Return [X, Y] of the center of cell containing provided text 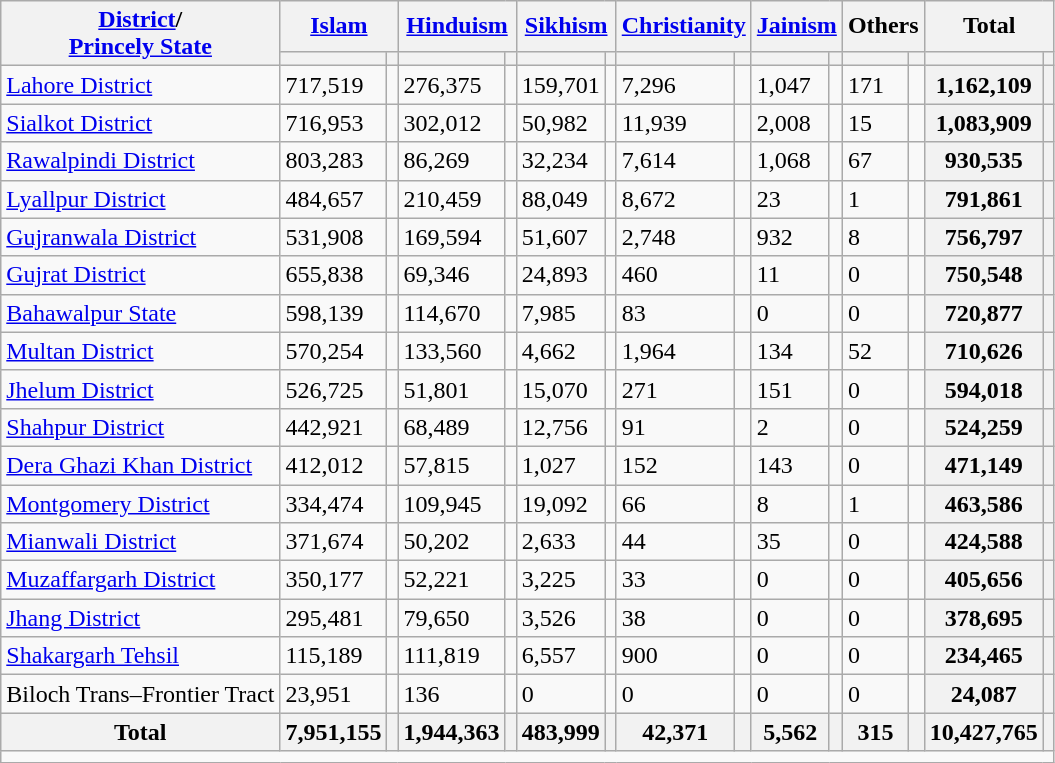
Mianwali District [140, 542]
42,371 [675, 732]
Others [883, 26]
38 [675, 618]
Biloch Trans–Frontier Tract [140, 694]
1,027 [560, 465]
7,614 [675, 161]
Gujranwala District [140, 237]
11 [790, 275]
Dera Ghazi Khan District [140, 465]
710,626 [984, 351]
483,999 [560, 732]
24,893 [560, 275]
900 [675, 656]
143 [790, 465]
463,586 [984, 503]
531,908 [334, 237]
Islam [339, 26]
23 [790, 199]
1,068 [790, 161]
460 [675, 275]
86,269 [452, 161]
Hinduism [457, 26]
234,465 [984, 656]
111,819 [452, 656]
52,221 [452, 580]
Montgomery District [140, 503]
66 [675, 503]
35 [790, 542]
2,633 [560, 542]
295,481 [334, 618]
District/Princely State [140, 34]
Gujrat District [140, 275]
371,674 [334, 542]
15 [875, 123]
151 [790, 389]
69,346 [452, 275]
655,838 [334, 275]
Muzaffargarh District [140, 580]
471,149 [984, 465]
50,982 [560, 123]
Jhelum District [140, 389]
Multan District [140, 351]
Sikhism [566, 26]
598,139 [334, 313]
5,562 [790, 732]
Sialkot District [140, 123]
Jhang District [140, 618]
10,427,765 [984, 732]
424,588 [984, 542]
133,560 [452, 351]
7,951,155 [334, 732]
1,944,363 [452, 732]
594,018 [984, 389]
4,662 [560, 351]
1,162,109 [984, 85]
Bahawalpur State [140, 313]
526,725 [334, 389]
57,815 [452, 465]
2 [790, 427]
159,701 [560, 85]
136 [452, 694]
405,656 [984, 580]
750,548 [984, 275]
32,234 [560, 161]
134 [790, 351]
88,049 [560, 199]
570,254 [334, 351]
44 [675, 542]
2,748 [675, 237]
791,861 [984, 199]
50,202 [452, 542]
24,087 [984, 694]
Rawalpindi District [140, 161]
932 [790, 237]
2,008 [790, 123]
152 [675, 465]
23,951 [334, 694]
7,985 [560, 313]
51,607 [560, 237]
315 [875, 732]
169,594 [452, 237]
171 [875, 85]
350,177 [334, 580]
334,474 [334, 503]
91 [675, 427]
33 [675, 580]
302,012 [452, 123]
716,953 [334, 123]
12,756 [560, 427]
1,047 [790, 85]
276,375 [452, 85]
Lyallpur District [140, 199]
Shahpur District [140, 427]
67 [875, 161]
717,519 [334, 85]
109,945 [452, 503]
Shakargarh Tehsil [140, 656]
52 [875, 351]
11,939 [675, 123]
6,557 [560, 656]
1,083,909 [984, 123]
Christianity [684, 26]
484,657 [334, 199]
51,801 [452, 389]
524,259 [984, 427]
115,189 [334, 656]
210,459 [452, 199]
8,672 [675, 199]
412,012 [334, 465]
15,070 [560, 389]
1,964 [675, 351]
756,797 [984, 237]
271 [675, 389]
83 [675, 313]
68,489 [452, 427]
930,535 [984, 161]
378,695 [984, 618]
79,650 [452, 618]
442,921 [334, 427]
19,092 [560, 503]
3,225 [560, 580]
7,296 [675, 85]
Jainism [796, 26]
3,526 [560, 618]
Lahore District [140, 85]
803,283 [334, 161]
720,877 [984, 313]
114,670 [452, 313]
